Locate the cell with the specified text and output its (X, Y) center coordinate. 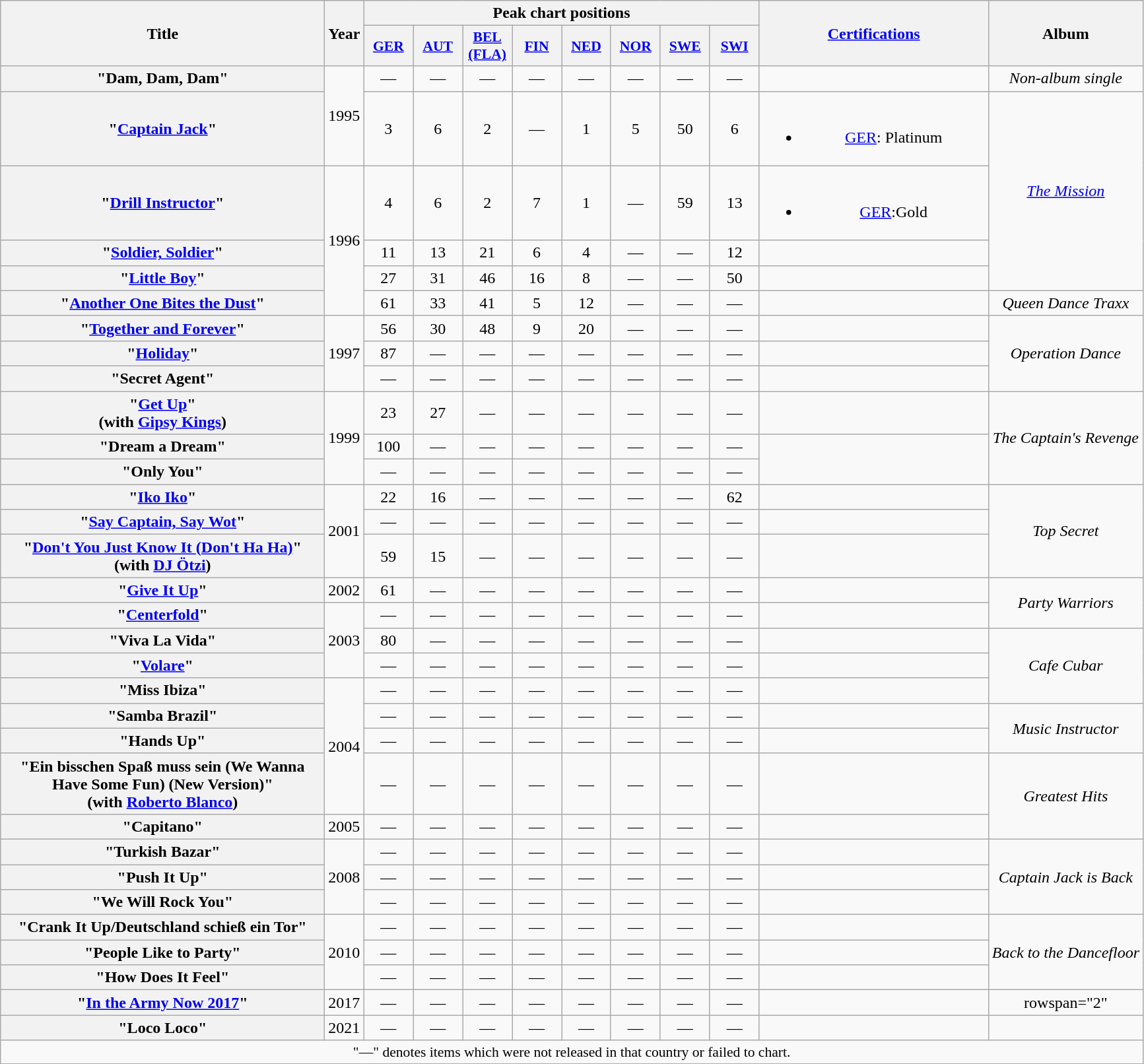
Greatest Hits (1065, 796)
Album (1065, 33)
Certifications (874, 33)
"Drill Instructor" (162, 203)
2005 (345, 826)
Captain Jack is Back (1065, 877)
9 (537, 328)
1996 (345, 240)
1995 (345, 116)
Title (162, 33)
GER: Platinum (874, 128)
BEL (FLA) (487, 46)
2017 (345, 1003)
"Capitano" (162, 826)
"Volare" (162, 665)
2021 (345, 1028)
"Dam, Dam, Dam" (162, 79)
2004 (345, 746)
"Viva La Vida" (162, 640)
"Centerfold" (162, 615)
"How Does It Feel" (162, 978)
GER (388, 46)
"—" denotes items which were not released in that country or failed to chart. (572, 1052)
2001 (345, 531)
2002 (345, 590)
33 (438, 303)
Party Warriors (1065, 603)
AUT (438, 46)
87 (388, 353)
21 (487, 253)
"Holiday" (162, 353)
23 (388, 412)
Music Instructor (1065, 728)
1997 (345, 353)
"Crank It Up/Deutschland schieß ein Tor" (162, 927)
"Get Up" (with Gipsy Kings) (162, 412)
FIN (537, 46)
"Samba Brazil" (162, 715)
Non-album single (1065, 79)
NOR (635, 46)
The Mission (1065, 191)
15 (438, 556)
SWE (685, 46)
"Turkish Bazar" (162, 851)
"Give It Up" (162, 590)
56 (388, 328)
"Miss Ibiza" (162, 690)
Year (345, 33)
11 (388, 253)
The Captain's Revenge (1065, 437)
48 (487, 328)
"Iko Iko" (162, 497)
3 (388, 128)
2010 (345, 952)
30 (438, 328)
SWI (734, 46)
"Together and Forever" (162, 328)
7 (537, 203)
GER:Gold (874, 203)
Back to the Dancefloor (1065, 952)
8 (586, 278)
1999 (345, 437)
Queen Dance Traxx (1065, 303)
2008 (345, 877)
"Loco Loco" (162, 1028)
62 (734, 497)
"Only You" (162, 472)
"Secret Agent" (162, 378)
"Don't You Just Know It (Don't Ha Ha)" (with DJ Ötzi) (162, 556)
NED (586, 46)
2003 (345, 640)
"Push It Up" (162, 877)
20 (586, 328)
"Say Captain, Say Wot" (162, 522)
80 (388, 640)
"We Will Rock You" (162, 902)
"In the Army Now 2017" (162, 1003)
"Soldier, Soldier" (162, 253)
22 (388, 497)
100 (388, 447)
Cafe Cubar (1065, 665)
rowspan="2" (1065, 1003)
41 (487, 303)
Peak chart positions (561, 13)
"Hands Up" (162, 741)
"People Like to Party" (162, 952)
"Ein bisschen Spaß muss sein (We Wanna Have Some Fun) (New Version)" (with Roberto Blanco) (162, 783)
"Captain Jack" (162, 128)
"Little Boy" (162, 278)
"Another One Bites the Dust" (162, 303)
Operation Dance (1065, 353)
46 (487, 278)
Top Secret (1065, 531)
"Dream a Dream" (162, 447)
31 (438, 278)
